Find where the given text appears and provide that cell's center as [x, y] coordinate. 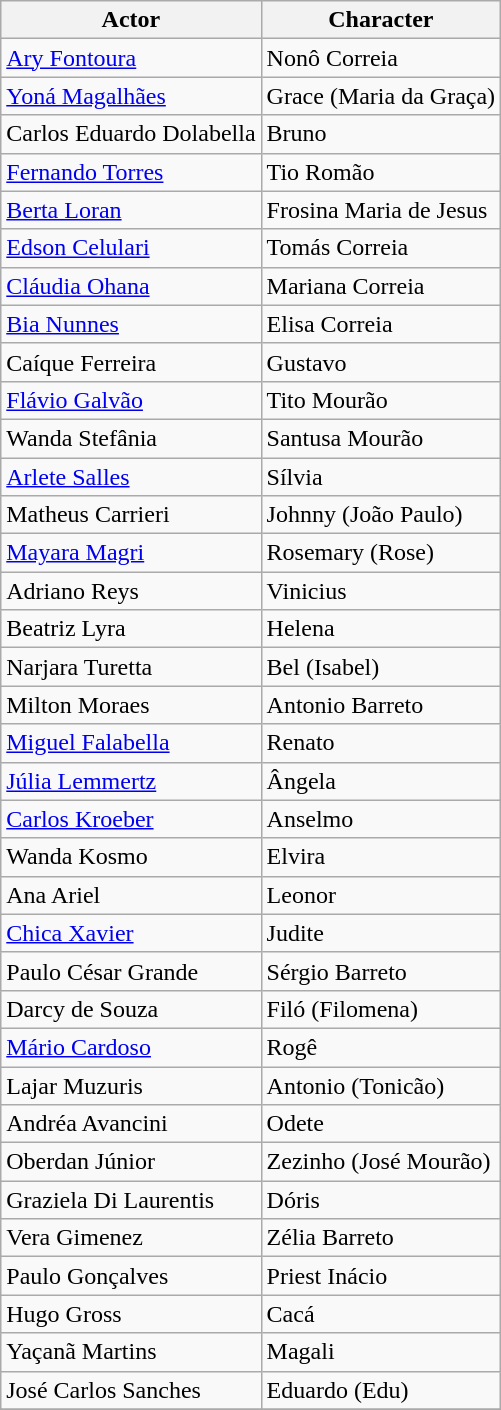
Caíque Ferreira [131, 362]
Miguel Falabella [131, 743]
Antonio (Tonicão) [381, 1085]
Matheus Carrieri [131, 515]
Milton Moraes [131, 705]
Magali [381, 1352]
Mário Cardoso [131, 1047]
Carlos Eduardo Dolabella [131, 134]
Fernando Torres [131, 172]
Graziela Di Laurentis [131, 1200]
Andréa Avancini [131, 1124]
Oberdan Júnior [131, 1162]
Sílvia [381, 477]
Vera Gimenez [131, 1238]
Vinicius [381, 591]
Narjara Turetta [131, 667]
Júlia Lemmertz [131, 781]
Mayara Magri [131, 553]
Cacá [381, 1314]
Ângela [381, 781]
Character [381, 20]
Actor [131, 20]
Helena [381, 629]
Zélia Barreto [381, 1238]
Beatriz Lyra [131, 629]
Chica Xavier [131, 933]
Judite [381, 933]
Tomás Correia [381, 248]
Bel (Isabel) [381, 667]
Carlos Kroeber [131, 819]
Odete [381, 1124]
Mariana Correia [381, 286]
Ana Ariel [131, 895]
Priest Inácio [381, 1276]
Adriano Reys [131, 591]
Yaçanã Martins [131, 1352]
Arlete Salles [131, 477]
Nonô Correia [381, 58]
Yoná Magalhães [131, 96]
Elvira [381, 857]
Santusa Mourão [381, 438]
Grace (Maria da Graça) [381, 96]
Hugo Gross [131, 1314]
Cláudia Ohana [131, 286]
Wanda Stefânia [131, 438]
Elisa Correia [381, 324]
Gustavo [381, 362]
Bia Nunnes [131, 324]
Tito Mourão [381, 400]
Paulo César Grande [131, 971]
Flávio Galvão [131, 400]
Rosemary (Rose) [381, 553]
Frosina Maria de Jesus [381, 210]
Edson Celulari [131, 248]
Dóris [381, 1200]
Leonor [381, 895]
Darcy de Souza [131, 1009]
Antonio Barreto [381, 705]
Berta Loran [131, 210]
Rogê [381, 1047]
Lajar Muzuris [131, 1085]
Johnny (João Paulo) [381, 515]
Paulo Gonçalves [131, 1276]
Filó (Filomena) [381, 1009]
Ary Fontoura [131, 58]
Anselmo [381, 819]
Zezinho (José Mourão) [381, 1162]
Bruno [381, 134]
Tio Romão [381, 172]
José Carlos Sanches [131, 1390]
Eduardo (Edu) [381, 1390]
Renato [381, 743]
Wanda Kosmo [131, 857]
Sérgio Barreto [381, 971]
